Determine the [x, y] coordinate at the center of the cell enclosing the given text.  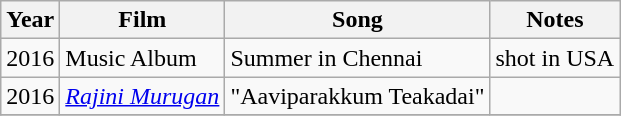
Summer in Chennai [358, 58]
Song [358, 20]
Music Album [142, 58]
Rajini Murugan [142, 96]
shot in USA [555, 58]
"Aaviparakkum Teakadai" [358, 96]
Film [142, 20]
Year [30, 20]
Notes [555, 20]
